From the cell containing the given text, extract its center point as (X, Y) coordinate. 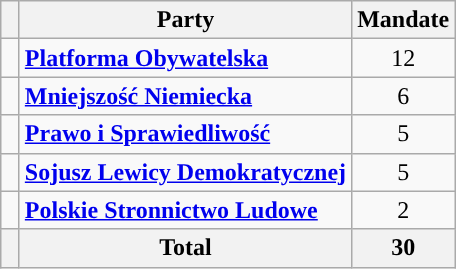
12 (404, 58)
Sojusz Lewicy Demokratycznej (185, 172)
Prawo i Sprawiedliwość (185, 134)
6 (404, 96)
30 (404, 248)
Party (185, 20)
Polskie Stronnictwo Ludowe (185, 210)
Platforma Obywatelska (185, 58)
2 (404, 210)
Mandate (404, 20)
Total (185, 248)
Mniejszość Niemiecka (185, 96)
